Output the [X, Y] coordinate of the center of the cell containing the given text.  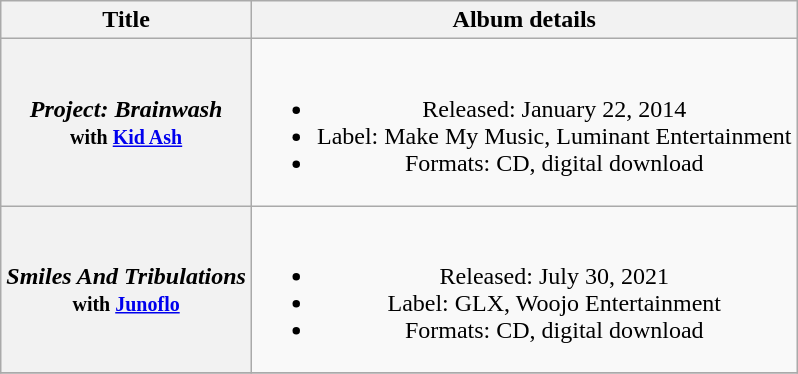
Released: January 22, 2014Label: Make My Music, Luminant EntertainmentFormats: CD, digital download [524, 122]
Released: July 30, 2021Label: GLX, Woojo EntertainmentFormats: CD, digital download [524, 290]
Album details [524, 20]
Project: Brainwash with Kid Ash [126, 122]
Smiles And Tribulations with Junoflo [126, 290]
Title [126, 20]
